Determine the [x, y] coordinate at the center of the cell enclosing the given text.  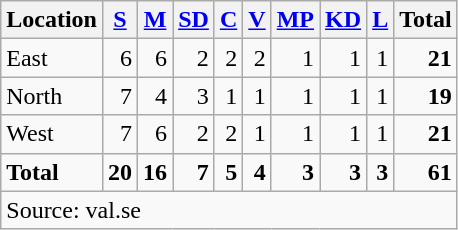
20 [120, 172]
S [120, 20]
C [228, 20]
V [257, 20]
SD [194, 20]
M [156, 20]
5 [228, 172]
West [52, 134]
KD [344, 20]
L [380, 20]
Source: val.se [229, 210]
19 [426, 96]
North [52, 96]
16 [156, 172]
Location [52, 20]
East [52, 58]
MP [295, 20]
61 [426, 172]
